From the cell containing the given text, extract its center point as [X, Y] coordinate. 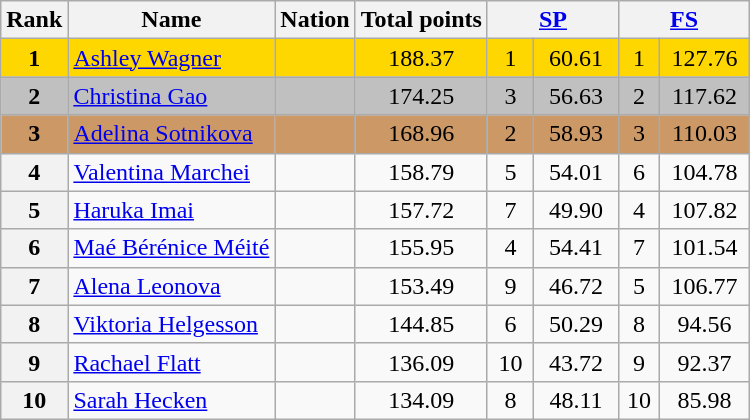
134.09 [421, 400]
106.77 [705, 286]
153.49 [421, 286]
Viktoria Helgesson [172, 324]
101.54 [705, 248]
Valentina Marchei [172, 172]
107.82 [705, 210]
Adelina Sotnikova [172, 134]
Rank [34, 20]
Maé Bérénice Méité [172, 248]
SP [552, 20]
Haruka Imai [172, 210]
158.79 [421, 172]
188.37 [421, 58]
Nation [315, 20]
54.41 [576, 248]
144.85 [421, 324]
104.78 [705, 172]
50.29 [576, 324]
Alena Leonova [172, 286]
155.95 [421, 248]
Name [172, 20]
54.01 [576, 172]
92.37 [705, 362]
FS [684, 20]
110.03 [705, 134]
Ashley Wagner [172, 58]
127.76 [705, 58]
58.93 [576, 134]
49.90 [576, 210]
136.09 [421, 362]
43.72 [576, 362]
48.11 [576, 400]
157.72 [421, 210]
85.98 [705, 400]
46.72 [576, 286]
174.25 [421, 96]
168.96 [421, 134]
60.61 [576, 58]
Sarah Hecken [172, 400]
117.62 [705, 96]
Christina Gao [172, 96]
Rachael Flatt [172, 362]
94.56 [705, 324]
Total points [421, 20]
56.63 [576, 96]
